Provide the (X, Y) coordinate of the cell's center where the given text is located.  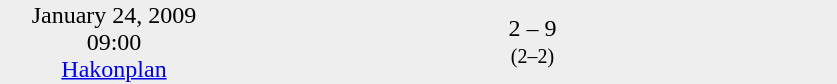
January 24, 200909:00Hakonplan (114, 42)
2 – 9 (2–2) (532, 42)
